Scan for the cell matching the given text and deliver its [X, Y] coordinate at center. 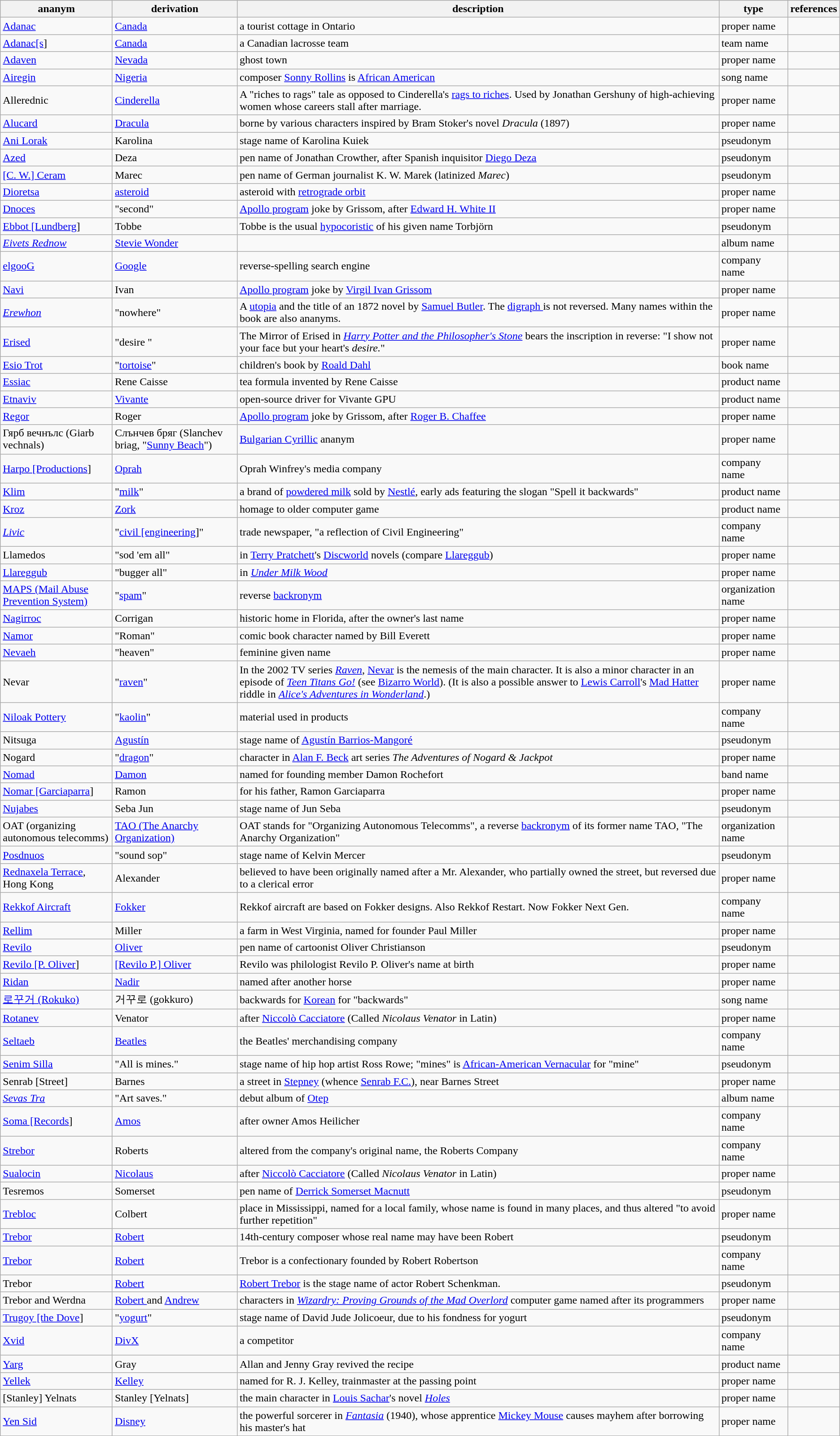
Roberts [175, 1151]
Apollo program joke by Virgil Ivan Grissom [478, 290]
Robert Trebor is the stage name of actor Robert Schenkman. [478, 1283]
Esio Trot [57, 365]
Ramon [175, 791]
Soma [Records] [57, 1121]
"All is mines." [175, 1064]
Venator [175, 1018]
Gray [175, 1364]
14th-century composer whose real name may have been Robert [478, 1237]
Nevar [57, 682]
"raven" [175, 682]
Seltaeb [57, 1041]
Klim [57, 492]
Revilo [P. Oliver] [57, 965]
pen name of cartoonist Oliver Christianson [478, 948]
Ebbot [Lundberg] [57, 226]
"sod 'em all" [175, 555]
Oprah [175, 469]
Sualocin [57, 1174]
a Canadian lacrosse team [478, 43]
ananym [57, 9]
historic home in Florida, after the owner's last name [478, 619]
Llamedos [57, 555]
"spam" [175, 595]
comic book character named by Bill Everett [478, 636]
OAT (organizing autonomous telecomms) [57, 831]
asteroid with retrograde orbit [478, 192]
Stanley [Yelnats] [175, 1398]
Revilo was philologist Revilo P. Oliver's name at birth [478, 965]
[Stanley] Yelnats [57, 1398]
characters in Wizardry: Proving Grounds of the Mad Overlord computer game named after its programmers [478, 1300]
stage name of hip hop artist Ross Rowe; "mines" is African-American Vernacular for "mine" [478, 1064]
Adanac [57, 26]
Essiac [57, 382]
Yen Sid [57, 1421]
"sound sop" [175, 855]
"civil [engineering]" [175, 531]
TAO (The Anarchy Organization) [175, 831]
거꾸로 (gokkuro) [175, 1000]
Nadir [175, 982]
references [814, 9]
Ivan [175, 290]
Karolina [175, 141]
debut album of Otep [478, 1098]
reverse backronym [478, 595]
DivX [175, 1340]
Oprah Winfrey's media company [478, 469]
The Mirror of Erised in Harry Potter and the Philosopher's Stone bears the inscription in reverse: "I show not your face but your heart's desire." [478, 342]
Tesremos [57, 1191]
Trebor is a confectionary founded by Robert Robertson [478, 1260]
Trugoy [the Dove] [57, 1317]
Nevaeh [57, 653]
altered from the company's original name, the Roberts Company [478, 1151]
Airegin [57, 77]
Strebor [57, 1151]
a brand of powdered milk sold by Nestlé, early ads featuring the slogan "Spell it backwards" [478, 492]
Гярб вечнълс (Giarb vechnals) [57, 439]
backwards for Korean for "backwards" [478, 1000]
Navi [57, 290]
Somerset [175, 1191]
believed to have been originally named after a Mr. Alexander, who partially owned the street, but reversed due to a clerical error [478, 878]
named for R. J. Kelley, trainmaster at the passing point [478, 1381]
Kroz [57, 509]
elgooG [57, 267]
character in Alan F. Beck art series The Adventures of Nogard & Jackpot [478, 757]
Harpo [Productions] [57, 469]
Google [175, 267]
description [478, 9]
Robert and Andrew [175, 1300]
[C. W.] Ceram [57, 175]
stage name of Karolina Kuiek [478, 141]
Rekkof aircraft are based on Fokker designs. Also Rekkof Restart. Now Fokker Next Gen. [478, 907]
Nomar [Garciaparra] [57, 791]
tea formula invented by Rene Caisse [478, 382]
Dnoces [57, 209]
Senrab [Street] [57, 1081]
Ridan [57, 982]
a farm in West Virginia, named for founder Paul Miller [478, 931]
Alucard [57, 123]
type [753, 9]
Roger [175, 416]
Nitsuga [57, 740]
Alexander [175, 878]
Stevie Wonder [175, 243]
a tourist cottage in Ontario [478, 26]
Erewhon [57, 312]
Agustín [175, 740]
Sevas Tra [57, 1098]
Nujabes [57, 808]
homage to older computer game [478, 509]
Disney [175, 1421]
Oliver [175, 948]
named after another horse [478, 982]
"second" [175, 209]
"dragon" [175, 757]
stage name of David Jude Jolicoeur, due to his fondness for yogurt [478, 1317]
Cinderella [175, 101]
OAT stands for "Organizing Autonomous Telecomms", a reverse backronym of its former name TAO, "The Anarchy Organization" [478, 831]
team name [753, 43]
Miller [175, 931]
material used in products [478, 717]
Eivets Rednow [57, 243]
Niloak Pottery [57, 717]
stage name of Jun Seba [478, 808]
Rellim [57, 931]
in Terry Pratchett's Discworld novels (compare Llareggub) [478, 555]
Yellek [57, 1381]
Adaven [57, 60]
Corrigan [175, 619]
"nowhere" [175, 312]
Nigeria [175, 77]
Posdnuos [57, 855]
Erised [57, 342]
reverse-spelling search engine [478, 267]
[Revilo P.] Oliver [175, 965]
Etnaviv [57, 399]
Yarg [57, 1364]
Senim Silla [57, 1064]
Слънчев бряг (Slanchev briag, "Sunny Beach") [175, 439]
composer Sonny Rollins is African American [478, 77]
Marec [175, 175]
Nogard [57, 757]
"Roman" [175, 636]
asteroid [175, 192]
for his father, Ramon Garciaparra [478, 791]
stage name of Agustín Barrios-Mangoré [478, 740]
Regor [57, 416]
Revilo [57, 948]
Llareggub [57, 572]
Nomad [57, 774]
Rotanev [57, 1018]
"tortoise" [175, 365]
Nevada [175, 60]
derivation [175, 9]
Beatles [175, 1041]
after owner Amos Heilicher [478, 1121]
Fokker [175, 907]
"yogurt" [175, 1317]
Amos [175, 1121]
Vivante [175, 399]
"desire " [175, 342]
Rekkof Aircraft [57, 907]
Deza [175, 158]
Colbert [175, 1214]
ghost town [478, 60]
Damon [175, 774]
Tobbe [175, 226]
Barnes [175, 1081]
book name [753, 365]
Rene Caisse [175, 382]
Ani Lorak [57, 141]
Apollo program joke by Grissom, after Edward H. White II [478, 209]
Bulgarian Cyrillic ananym [478, 439]
the powerful sorcerer in Fantasia (1940), whose apprentice Mickey Mouse causes mayhem after borrowing his master's hat [478, 1421]
Adanac[s] [57, 43]
Dioretsa [57, 192]
Trebor and Werdna [57, 1300]
Zork [175, 509]
in Under Milk Wood [478, 572]
"Art saves." [175, 1098]
Apollo program joke by Grissom, after Roger B. Chaffee [478, 416]
Xvid [57, 1340]
"milk" [175, 492]
Tobbe is the usual hypocoristic of his given name Torbjörn [478, 226]
"bugger all" [175, 572]
MAPS (Mail Abuse Prevention System) [57, 595]
trade newspaper, "a reflection of Civil Engineering" [478, 531]
band name [753, 774]
Namor [57, 636]
Nagirroc [57, 619]
place in Mississippi, named for a local family, whose name is found in many places, and thus altered "to avoid further repetition" [478, 1214]
pen name of German journalist K. W. Marek (latinized Marec) [478, 175]
children's book by Roald Dahl [478, 365]
stage name of Kelvin Mercer [478, 855]
the main character in Louis Sachar's novel Holes [478, 1398]
pen name of Derrick Somerset Macnutt [478, 1191]
open-source driver for Vivante GPU [478, 399]
Allerednic [57, 101]
Livic [57, 531]
Trebloc [57, 1214]
pen name of Jonathan Crowther, after Spanish inquisitor Diego Deza [478, 158]
Rednaxela Terrace, Hong Kong [57, 878]
Azed [57, 158]
Nicolaus [175, 1174]
Kelley [175, 1381]
borne by various characters inspired by Bram Stoker's novel Dracula (1897) [478, 123]
A utopia and the title of an 1872 novel by Samuel Butler. The digraph is not reversed. Many names within the book are also ananyms. [478, 312]
"kaolin" [175, 717]
the Beatles' merchandising company [478, 1041]
a street in Stepney (whence Senrab F.C.), near Barnes Street [478, 1081]
Dracula [175, 123]
로꾸거 (Rokuko) [57, 1000]
Allan and Jenny Gray revived the recipe [478, 1364]
"heaven" [175, 653]
Seba Jun [175, 808]
a competitor [478, 1340]
named for founding member Damon Rochefort [478, 774]
feminine given name [478, 653]
